For the text-containing cell, return its midpoint in [X, Y] coordinate format. 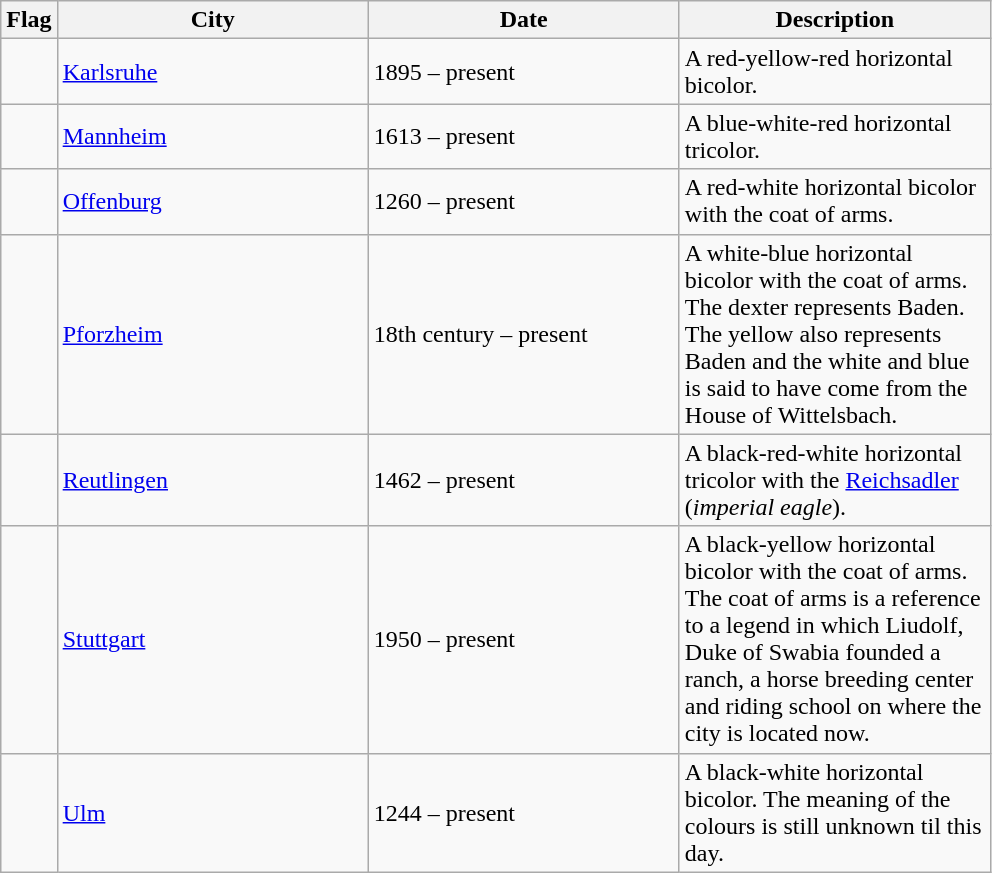
18th century – present [524, 334]
Description [834, 20]
Ulm [212, 812]
Karlsruhe [212, 72]
City [212, 20]
A red-white horizontal bicolor with the coat of arms. [834, 202]
Pforzheim [212, 334]
A red-yellow-red horizontal bicolor. [834, 72]
1462 – present [524, 480]
1260 – present [524, 202]
1950 – present [524, 640]
Reutlingen [212, 480]
Stuttgart [212, 640]
Flag [29, 20]
1895 – present [524, 72]
A black-white horizontal bicolor. The meaning of the colours is still unknown til this day. [834, 812]
A black-red-white horizontal tricolor with the Reichsadler (imperial eagle). [834, 480]
A blue-white-red horizontal tricolor. [834, 136]
Offenburg [212, 202]
Mannheim [212, 136]
1613 – present [524, 136]
1244 – present [524, 812]
Date [524, 20]
